Find where the given text appears and provide that cell's center as (x, y) coordinate. 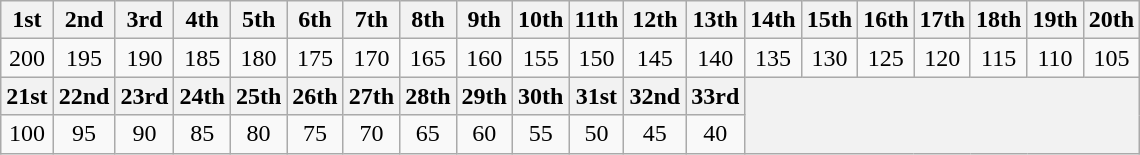
70 (371, 134)
23rd (144, 96)
60 (484, 134)
10th (540, 20)
15th (829, 20)
170 (371, 58)
13th (716, 20)
150 (596, 58)
26th (315, 96)
14th (773, 20)
28th (428, 96)
7th (371, 20)
18th (998, 20)
19th (1055, 20)
125 (886, 58)
195 (84, 58)
185 (202, 58)
140 (716, 58)
11th (596, 20)
105 (1111, 58)
33rd (716, 96)
3rd (144, 20)
200 (27, 58)
110 (1055, 58)
20th (1111, 20)
115 (998, 58)
50 (596, 134)
5th (258, 20)
4th (202, 20)
9th (484, 20)
25th (258, 96)
155 (540, 58)
145 (655, 58)
21st (27, 96)
130 (829, 58)
32nd (655, 96)
6th (315, 20)
22nd (84, 96)
12th (655, 20)
175 (315, 58)
85 (202, 134)
8th (428, 20)
16th (886, 20)
45 (655, 134)
27th (371, 96)
29th (484, 96)
40 (716, 134)
160 (484, 58)
80 (258, 134)
135 (773, 58)
120 (942, 58)
55 (540, 134)
1st (27, 20)
190 (144, 58)
24th (202, 96)
165 (428, 58)
100 (27, 134)
65 (428, 134)
90 (144, 134)
17th (942, 20)
30th (540, 96)
95 (84, 134)
31st (596, 96)
2nd (84, 20)
75 (315, 134)
180 (258, 58)
